Return (x, y) of the center of cell containing provided text 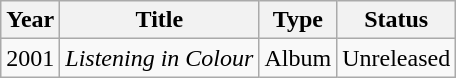
Status (396, 20)
2001 (30, 58)
Listening in Colour (160, 58)
Album (298, 58)
Year (30, 20)
Title (160, 20)
Unreleased (396, 58)
Type (298, 20)
